Find where the given text appears and provide that cell's center as [X, Y] coordinate. 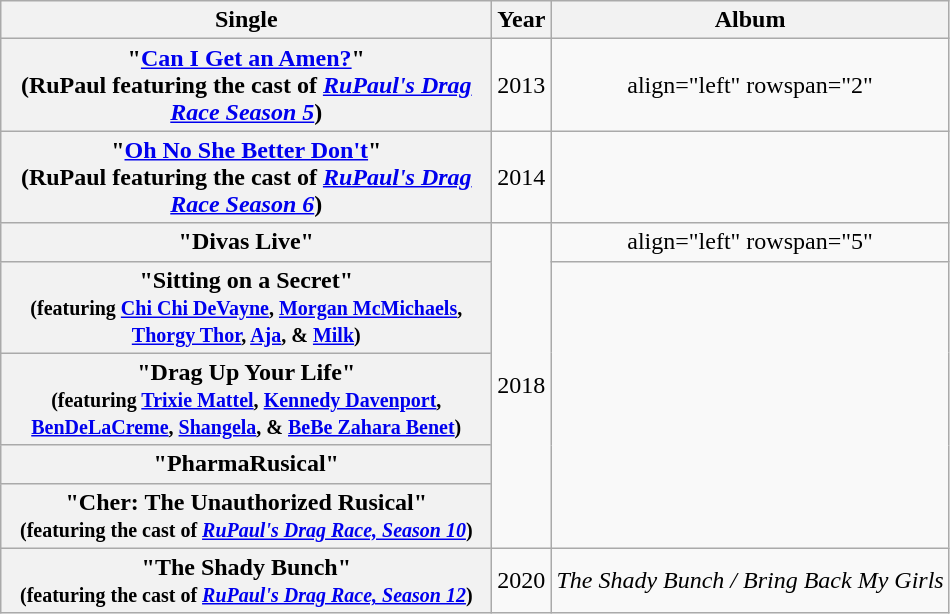
2013 [522, 85]
"Divas Live" [246, 242]
2018 [522, 386]
align="left" rowspan="5" [750, 242]
"Oh No She Better Don't"(RuPaul featuring the cast of RuPaul's Drag Race Season 6) [246, 177]
Year [522, 20]
2014 [522, 177]
"PharmaRusical" [246, 464]
2020 [522, 580]
"Sitting on a Secret"(featuring Chi Chi DeVayne, Morgan McMichaels, Thorgy Thor, Aja, & Milk) [246, 307]
"The Shady Bunch"(featuring the cast of RuPaul's Drag Race, Season 12) [246, 580]
"Can I Get an Amen?"(RuPaul featuring the cast of RuPaul's Drag Race Season 5) [246, 85]
"Cher: The Unauthorized Rusical"(featuring the cast of RuPaul's Drag Race, Season 10) [246, 516]
Album [750, 20]
"Drag Up Your Life"(featuring Trixie Mattel, Kennedy Davenport, BenDeLaCreme, Shangela, & BeBe Zahara Benet) [246, 399]
align="left" rowspan="2" [750, 85]
The Shady Bunch / Bring Back My Girls [750, 580]
Single [246, 20]
